Extract the [X, Y] coordinate from the center of the cell holding the provided text.  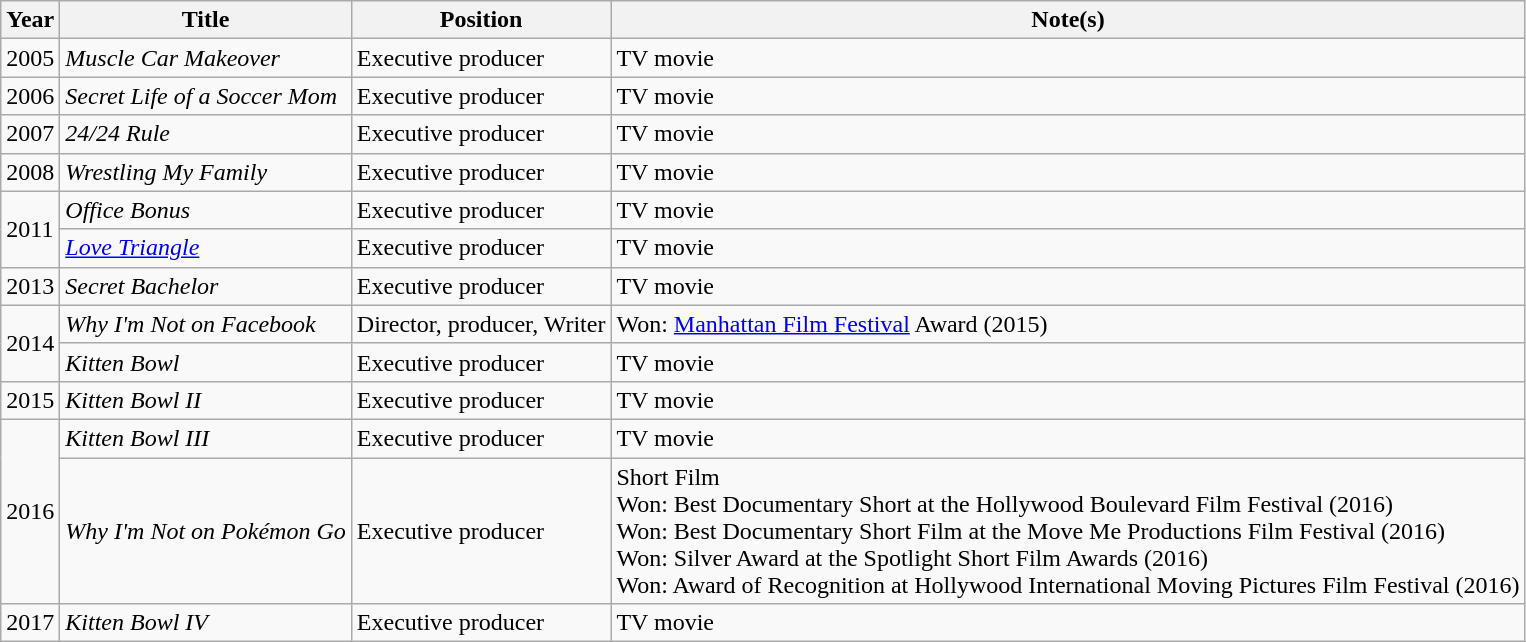
Love Triangle [206, 248]
Year [30, 20]
Kitten Bowl II [206, 400]
2011 [30, 229]
2005 [30, 58]
Why I'm Not on Facebook [206, 324]
2015 [30, 400]
Office Bonus [206, 210]
Kitten Bowl III [206, 438]
Secret Bachelor [206, 286]
2008 [30, 172]
24/24 Rule [206, 134]
Secret Life of a Soccer Mom [206, 96]
Kitten Bowl [206, 362]
2016 [30, 511]
2006 [30, 96]
Won: Manhattan Film Festival Award (2015) [1068, 324]
2013 [30, 286]
Muscle Car Makeover [206, 58]
Note(s) [1068, 20]
Director, producer, Writer [481, 324]
2007 [30, 134]
Kitten Bowl IV [206, 623]
2014 [30, 343]
Wrestling My Family [206, 172]
Position [481, 20]
2017 [30, 623]
Title [206, 20]
Why I'm Not on Pokémon Go [206, 531]
